Return [X, Y] of the center of cell containing provided text 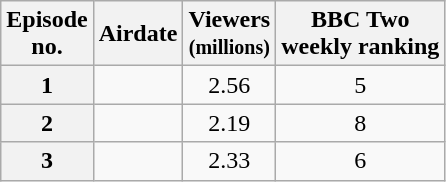
2 [47, 123]
2.19 [230, 123]
Airdate [138, 34]
2.56 [230, 85]
2.33 [230, 161]
5 [360, 85]
Episodeno. [47, 34]
BBC Twoweekly ranking [360, 34]
6 [360, 161]
8 [360, 123]
Viewers(millions) [230, 34]
3 [47, 161]
1 [47, 85]
